Determine the (X, Y) coordinate at the center of the cell enclosing the given text.  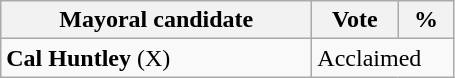
Acclaimed (383, 58)
Vote (355, 20)
% (426, 20)
Cal Huntley (X) (156, 58)
Mayoral candidate (156, 20)
